Return [x, y] of the center of cell containing provided text 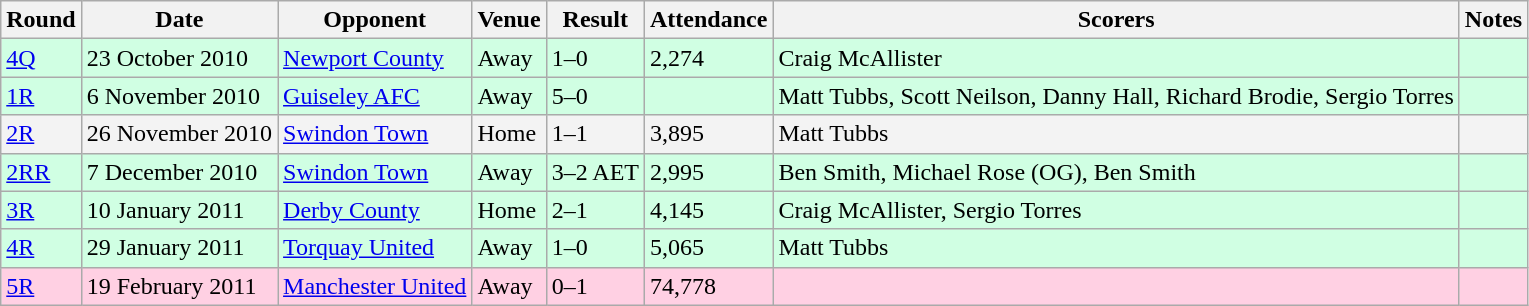
5R [41, 286]
26 November 2010 [179, 134]
74,778 [708, 286]
Attendance [708, 20]
1–1 [595, 134]
2RR [41, 172]
29 January 2011 [179, 248]
Opponent [375, 20]
2,995 [708, 172]
2,274 [708, 58]
Result [595, 20]
Round [41, 20]
Venue [509, 20]
19 February 2011 [179, 286]
Guiseley AFC [375, 96]
Scorers [1116, 20]
4,145 [708, 210]
Torquay United [375, 248]
23 October 2010 [179, 58]
7 December 2010 [179, 172]
5–0 [595, 96]
5,065 [708, 248]
3,895 [708, 134]
4Q [41, 58]
Derby County [375, 210]
2R [41, 134]
3–2 AET [595, 172]
2–1 [595, 210]
1R [41, 96]
0–1 [595, 286]
Notes [1493, 20]
Craig McAllister [1116, 58]
6 November 2010 [179, 96]
Date [179, 20]
10 January 2011 [179, 210]
4R [41, 248]
3R [41, 210]
Matt Tubbs, Scott Neilson, Danny Hall, Richard Brodie, Sergio Torres [1116, 96]
Ben Smith, Michael Rose (OG), Ben Smith [1116, 172]
Newport County [375, 58]
Craig McAllister, Sergio Torres [1116, 210]
Manchester United [375, 286]
